Capture the cell that displays the provided text and extract its (X, Y) central coordinate. 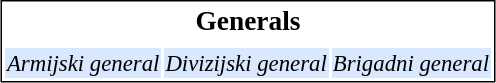
Brigadni general (410, 63)
Generals (248, 21)
Divizijski general (246, 63)
Armijski general (82, 63)
